Search for the cell housing the specified text and yield its [x, y] center coordinate. 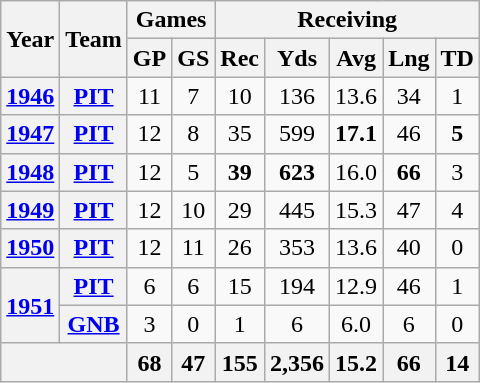
17.1 [356, 134]
1949 [30, 210]
Games [170, 20]
16.0 [356, 172]
136 [298, 96]
GS [194, 58]
1951 [30, 305]
7 [194, 96]
Receiving [348, 20]
353 [298, 248]
1948 [30, 172]
623 [298, 172]
GP [149, 58]
155 [240, 362]
TD [457, 58]
68 [149, 362]
Rec [240, 58]
2,356 [298, 362]
15.2 [356, 362]
GNB [94, 324]
14 [457, 362]
34 [409, 96]
29 [240, 210]
Year [30, 39]
12.9 [356, 286]
194 [298, 286]
Yds [298, 58]
39 [240, 172]
1946 [30, 96]
Team [94, 39]
4 [457, 210]
Avg [356, 58]
40 [409, 248]
6.0 [356, 324]
1947 [30, 134]
35 [240, 134]
Lng [409, 58]
15.3 [356, 210]
26 [240, 248]
1950 [30, 248]
599 [298, 134]
15 [240, 286]
445 [298, 210]
8 [194, 134]
